Locate the cell with the specified text and output its [x, y] center coordinate. 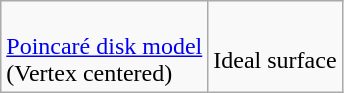
Poincaré disk model(Vertex centered) [104, 47]
Ideal surface [275, 47]
